For the text-containing cell, return its midpoint in (X, Y) coordinate format. 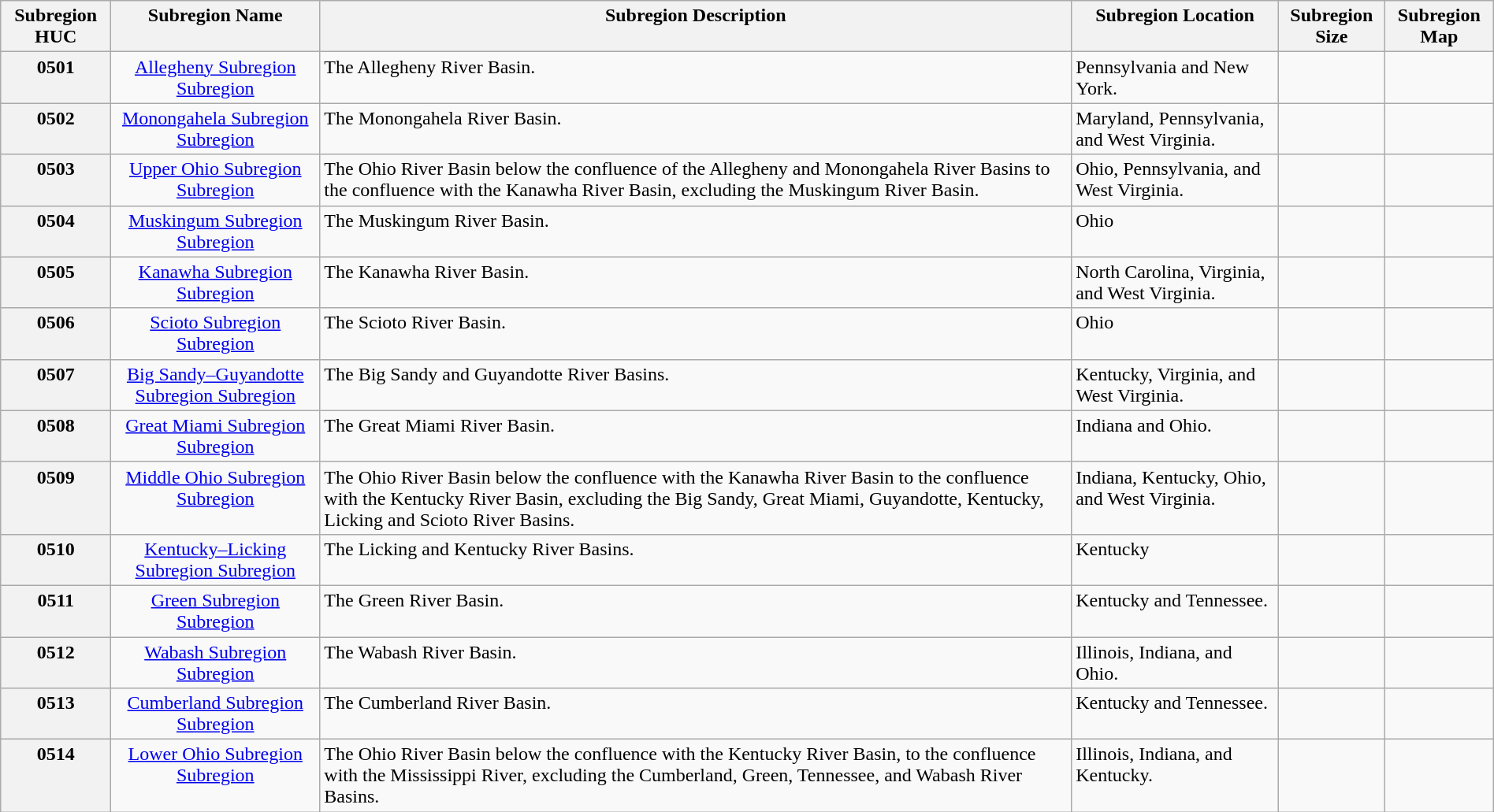
Kanawha Subregion Subregion (216, 282)
The Muskingum River Basin. (696, 232)
Cumberland Subregion Subregion (216, 714)
Monongahela Subregion Subregion (216, 129)
Illinois, Indiana, and Ohio. (1176, 662)
0503 (56, 180)
0512 (56, 662)
0505 (56, 282)
Subregion Location (1176, 27)
0513 (56, 714)
Kentucky (1176, 559)
0514 (56, 776)
The Monongahela River Basin. (696, 129)
Allegheny Subregion Subregion (216, 77)
0510 (56, 559)
Subregion Size (1332, 27)
Big Sandy–Guyandotte Subregion Subregion (216, 384)
The Green River Basin. (696, 611)
0507 (56, 384)
0501 (56, 77)
Pennsylvania and New York. (1176, 77)
Indiana and Ohio. (1176, 436)
Scioto Subregion Subregion (216, 334)
Green Subregion Subregion (216, 611)
The Licking and Kentucky River Basins. (696, 559)
Subregion Map (1439, 27)
0509 (56, 498)
Middle Ohio Subregion Subregion (216, 498)
Subregion HUC (56, 27)
Kentucky–Licking Subregion Subregion (216, 559)
0502 (56, 129)
Lower Ohio Subregion Subregion (216, 776)
Wabash Subregion Subregion (216, 662)
Upper Ohio Subregion Subregion (216, 180)
The Kanawha River Basin. (696, 282)
Subregion Name (216, 27)
Illinois, Indiana, and Kentucky. (1176, 776)
The Great Miami River Basin. (696, 436)
The Scioto River Basin. (696, 334)
The Cumberland River Basin. (696, 714)
Ohio, Pennsylvania, and West Virginia. (1176, 180)
0508 (56, 436)
The Allegheny River Basin. (696, 77)
0511 (56, 611)
North Carolina, Virginia, and West Virginia. (1176, 282)
Subregion Description (696, 27)
Maryland, Pennsylvania, and West Virginia. (1176, 129)
Muskingum Subregion Subregion (216, 232)
0506 (56, 334)
The Big Sandy and Guyandotte River Basins. (696, 384)
0504 (56, 232)
Kentucky, Virginia, and West Virginia. (1176, 384)
Indiana, Kentucky, Ohio, and West Virginia. (1176, 498)
The Wabash River Basin. (696, 662)
Great Miami Subregion Subregion (216, 436)
